Find where the given text appears and provide that cell's center as [x, y] coordinate. 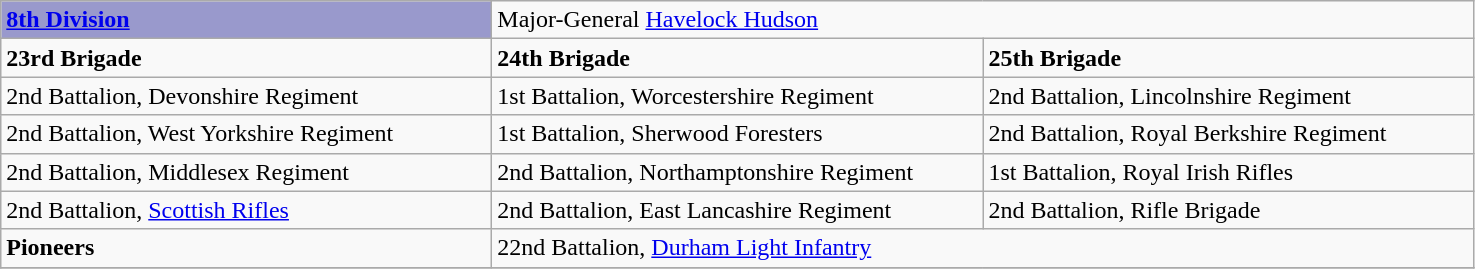
1st Battalion, Worcestershire Regiment [738, 96]
2nd Battalion, East Lancashire Regiment [738, 210]
8th Division [246, 20]
2nd Battalion, Royal Berkshire Regiment [1228, 134]
22nd Battalion, Durham Light Infantry [983, 248]
1st Battalion, Sherwood Foresters [738, 134]
2nd Battalion, Northamptonshire Regiment [738, 172]
2nd Battalion, Lincolnshire Regiment [1228, 96]
2nd Battalion, Devonshire Regiment [246, 96]
2nd Battalion, Rifle Brigade [1228, 210]
24th Brigade [738, 58]
1st Battalion, Royal Irish Rifles [1228, 172]
Major-General Havelock Hudson [983, 20]
25th Brigade [1228, 58]
Pioneers [246, 248]
2nd Battalion, Scottish Rifles [246, 210]
23rd Brigade [246, 58]
2nd Battalion, Middlesex Regiment [246, 172]
2nd Battalion, West Yorkshire Regiment [246, 134]
